Locate the cell with the specified text and output its (x, y) center coordinate. 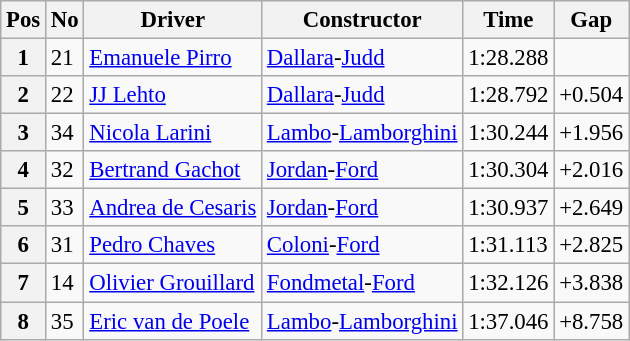
No (65, 20)
6 (24, 245)
Gap (592, 20)
1:30.244 (508, 133)
+2.825 (592, 245)
35 (65, 321)
Bertrand Gachot (173, 170)
+0.504 (592, 95)
Olivier Grouillard (173, 283)
34 (65, 133)
32 (65, 170)
21 (65, 58)
Andrea de Cesaris (173, 208)
Pedro Chaves (173, 245)
+1.956 (592, 133)
1:28.288 (508, 58)
1:28.792 (508, 95)
2 (24, 95)
+2.016 (592, 170)
Emanuele Pirro (173, 58)
Time (508, 20)
1:31.113 (508, 245)
1:32.126 (508, 283)
1 (24, 58)
Nicola Larini (173, 133)
3 (24, 133)
4 (24, 170)
33 (65, 208)
8 (24, 321)
1:37.046 (508, 321)
7 (24, 283)
Driver (173, 20)
1:30.937 (508, 208)
1:30.304 (508, 170)
+8.758 (592, 321)
Constructor (362, 20)
Coloni-Ford (362, 245)
Eric van de Poele (173, 321)
31 (65, 245)
+2.649 (592, 208)
5 (24, 208)
Pos (24, 20)
14 (65, 283)
JJ Lehto (173, 95)
+3.838 (592, 283)
22 (65, 95)
Fondmetal-Ford (362, 283)
